Return the [x, y] coordinate for the center point of the cell that contains the specified text.  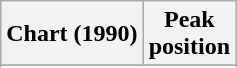
Chart (1990) [72, 34]
Peakposition [189, 34]
